From the cell containing the given text, extract its center point as [x, y] coordinate. 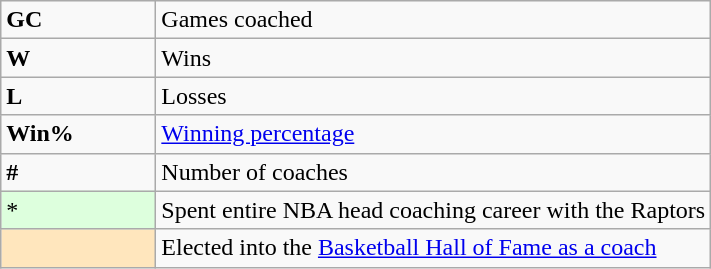
Winning percentage [434, 134]
# [78, 172]
* [78, 210]
Spent entire NBA head coaching career with the Raptors [434, 210]
W [78, 58]
Number of coaches [434, 172]
Win% [78, 134]
Wins [434, 58]
Losses [434, 96]
GC [78, 20]
L [78, 96]
Games coached [434, 20]
Elected into the Basketball Hall of Fame as a coach [434, 248]
